Scan for the cell matching the given text and deliver its [X, Y] coordinate at center. 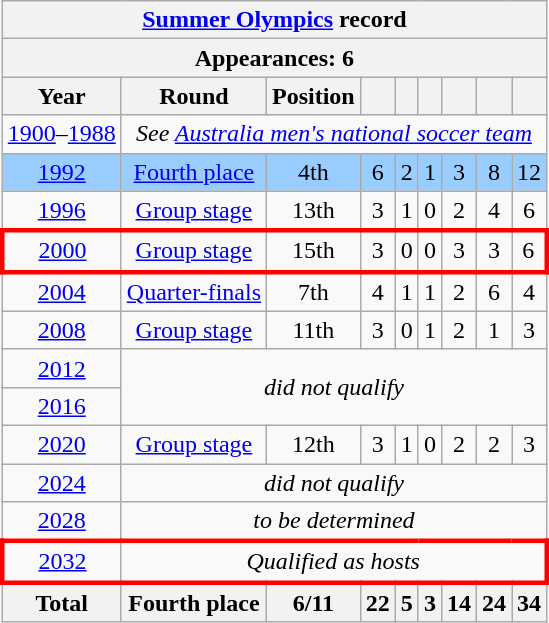
Total [62, 602]
Year [62, 96]
1996 [62, 211]
Qualified as hosts [334, 562]
Summer Olympics record [274, 20]
2020 [62, 444]
1992 [62, 172]
13th [314, 211]
14 [458, 602]
Round [194, 96]
Position [314, 96]
15th [314, 252]
11th [314, 330]
to be determined [334, 522]
24 [494, 602]
Quarter-finals [194, 292]
34 [530, 602]
2000 [62, 252]
2008 [62, 330]
12th [314, 444]
7th [314, 292]
4th [314, 172]
Appearances: 6 [274, 58]
2028 [62, 522]
1900–1988 [62, 134]
8 [494, 172]
2012 [62, 368]
See Australia men's national soccer team [334, 134]
2004 [62, 292]
2024 [62, 483]
22 [378, 602]
12 [530, 172]
5 [406, 602]
2032 [62, 562]
2016 [62, 406]
6/11 [314, 602]
